Capture the cell that displays the provided text and extract its [x, y] central coordinate. 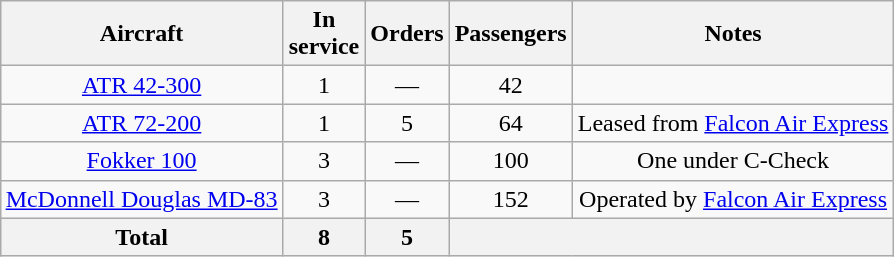
Fokker 100 [142, 161]
8 [324, 237]
Orders [407, 34]
McDonnell Douglas MD-83 [142, 199]
42 [510, 85]
In service [324, 34]
Total [142, 237]
100 [510, 161]
64 [510, 123]
Aircraft [142, 34]
Passengers [510, 34]
Leased from Falcon Air Express [733, 123]
Operated by Falcon Air Express [733, 199]
One under C-Check [733, 161]
ATR 72-200 [142, 123]
152 [510, 199]
ATR 42-300 [142, 85]
Notes [733, 34]
